Find where the given text appears and provide that cell's center as [x, y] coordinate. 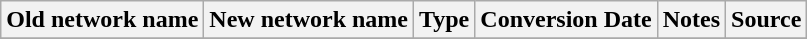
Old network name [102, 20]
Conversion Date [566, 20]
New network name [309, 20]
Type [444, 20]
Notes [691, 20]
Source [766, 20]
